Identify which cell holds the provided text, then report its (X, Y) central coordinate. 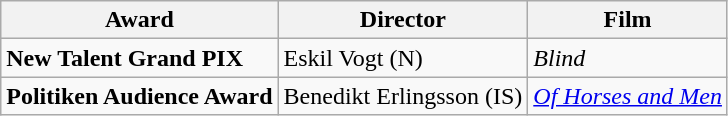
Blind (628, 58)
Film (628, 20)
Award (140, 20)
Politiken Audience Award (140, 96)
New Talent Grand PIX (140, 58)
Benedikt Erlingsson (IS) (403, 96)
Eskil Vogt (N) (403, 58)
Of Horses and Men (628, 96)
Director (403, 20)
